Return (X, Y) of the center of cell containing provided text 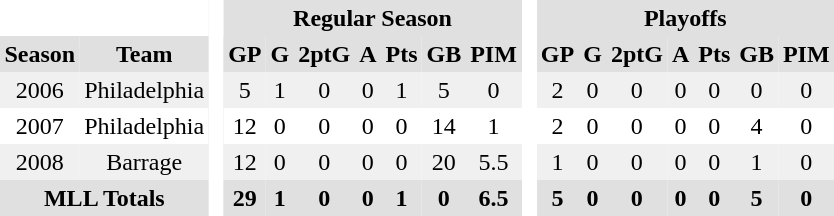
Team (144, 54)
2007 (40, 126)
20 (444, 162)
2008 (40, 162)
5.5 (494, 162)
6.5 (494, 198)
Season (40, 54)
4 (757, 126)
Barrage (144, 162)
Playoffs (685, 18)
Regular Season (373, 18)
14 (444, 126)
2006 (40, 90)
29 (245, 198)
MLL Totals (104, 198)
